From the cell containing the given text, extract its center point as [x, y] coordinate. 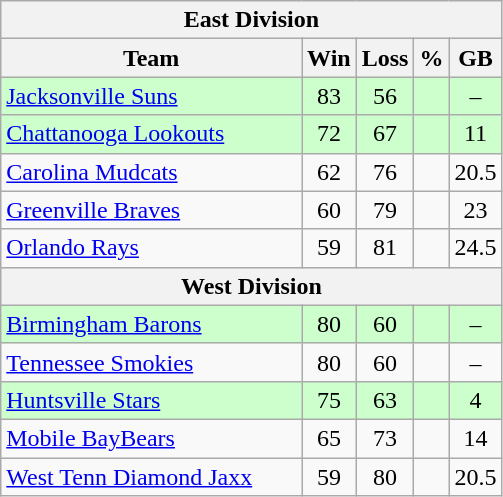
Tennessee Smokies [152, 362]
65 [330, 438]
76 [385, 172]
63 [385, 400]
23 [476, 210]
75 [330, 400]
% [432, 58]
West Tenn Diamond Jaxx [152, 477]
Birmingham Barons [152, 324]
Carolina Mudcats [152, 172]
4 [476, 400]
11 [476, 134]
Team [152, 58]
Greenville Braves [152, 210]
56 [385, 96]
67 [385, 134]
Orlando Rays [152, 248]
14 [476, 438]
GB [476, 58]
Mobile BayBears [152, 438]
Win [330, 58]
81 [385, 248]
Chattanooga Lookouts [152, 134]
West Division [252, 286]
62 [330, 172]
79 [385, 210]
Huntsville Stars [152, 400]
73 [385, 438]
East Division [252, 20]
83 [330, 96]
Jacksonville Suns [152, 96]
Loss [385, 58]
72 [330, 134]
24.5 [476, 248]
